Provide the (X, Y) coordinate of the cell's center where the given text is located.  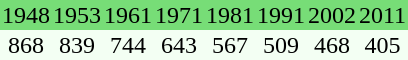
1971 (178, 15)
643 (178, 45)
509 (280, 45)
839 (76, 45)
405 (382, 45)
468 (332, 45)
1953 (76, 15)
1961 (128, 15)
1991 (280, 15)
567 (230, 45)
1981 (230, 15)
744 (128, 45)
868 (26, 45)
2002 (332, 15)
1948 (26, 15)
2011 (382, 15)
